Return (X, Y) of the center of cell containing provided text 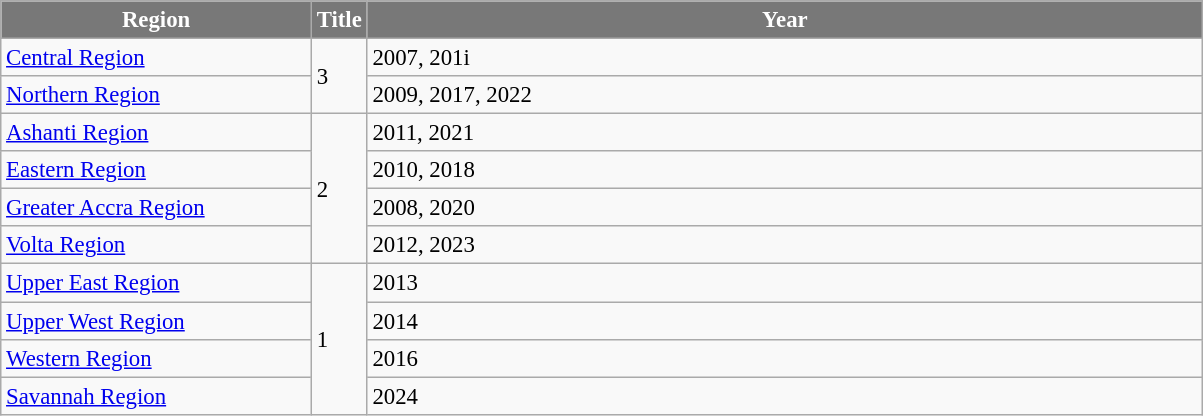
1 (339, 339)
Central Region (156, 58)
2012, 2023 (785, 245)
2009, 2017, 2022 (785, 95)
3 (339, 76)
Northern Region (156, 95)
Upper East Region (156, 283)
Volta Region (156, 245)
2014 (785, 321)
Eastern Region (156, 170)
Ashanti Region (156, 133)
2 (339, 189)
2024 (785, 396)
2016 (785, 358)
Title (339, 20)
Western Region (156, 358)
2007, 201i (785, 58)
2010, 2018 (785, 170)
Greater Accra Region (156, 208)
Savannah Region (156, 396)
Year (785, 20)
Region (156, 20)
2011, 2021 (785, 133)
Upper West Region (156, 321)
2008, 2020 (785, 208)
2013 (785, 283)
